Scan for the cell matching the given text and deliver its [x, y] coordinate at center. 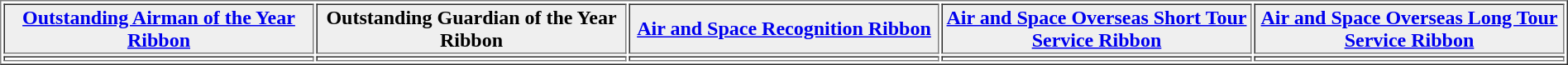
Air and Space Overseas Short Tour Service Ribbon [1097, 28]
Outstanding Airman of the Year Ribbon [159, 28]
Air and Space Recognition Ribbon [784, 28]
Air and Space Overseas Long Tour Service Ribbon [1409, 28]
Outstanding Guardian of the Year Ribbon [471, 28]
